Return the [x, y] coordinate for the center point of the cell that contains the specified text.  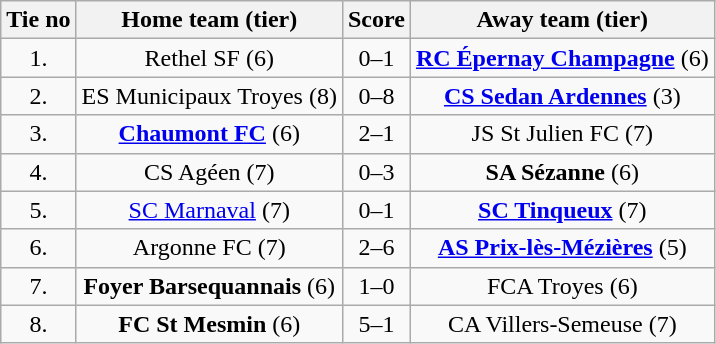
Foyer Barsequannais (6) [209, 286]
4. [38, 172]
Home team (tier) [209, 20]
JS St Julien FC (7) [562, 134]
ES Municipaux Troyes (8) [209, 96]
Argonne FC (7) [209, 248]
2–1 [376, 134]
FC St Mesmin (6) [209, 324]
5. [38, 210]
CA Villers-Semeuse (7) [562, 324]
CS Sedan Ardennes (3) [562, 96]
Rethel SF (6) [209, 58]
SA Sézanne (6) [562, 172]
Score [376, 20]
Chaumont FC (6) [209, 134]
2–6 [376, 248]
5–1 [376, 324]
RC Épernay Champagne (6) [562, 58]
SC Marnaval (7) [209, 210]
1. [38, 58]
1–0 [376, 286]
2. [38, 96]
FCA Troyes (6) [562, 286]
Tie no [38, 20]
AS Prix-lès-Mézières (5) [562, 248]
7. [38, 286]
6. [38, 248]
8. [38, 324]
Away team (tier) [562, 20]
3. [38, 134]
0–3 [376, 172]
SC Tinqueux (7) [562, 210]
CS Agéen (7) [209, 172]
0–8 [376, 96]
